Scan for the cell matching the given text and deliver its [X, Y] coordinate at center. 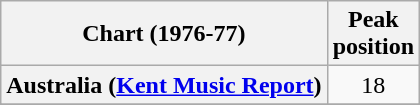
Chart (1976-77) [164, 34]
Peakposition [373, 34]
18 [373, 85]
Australia (Kent Music Report) [164, 85]
